Identify which cell holds the provided text, then report its [x, y] central coordinate. 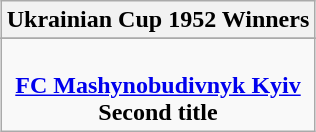
Ukrainian Cup 1952 Winners [158, 20]
FC Mashynobudivnyk KyivSecond title [158, 85]
